Find where the given text appears and provide that cell's center as [X, Y] coordinate. 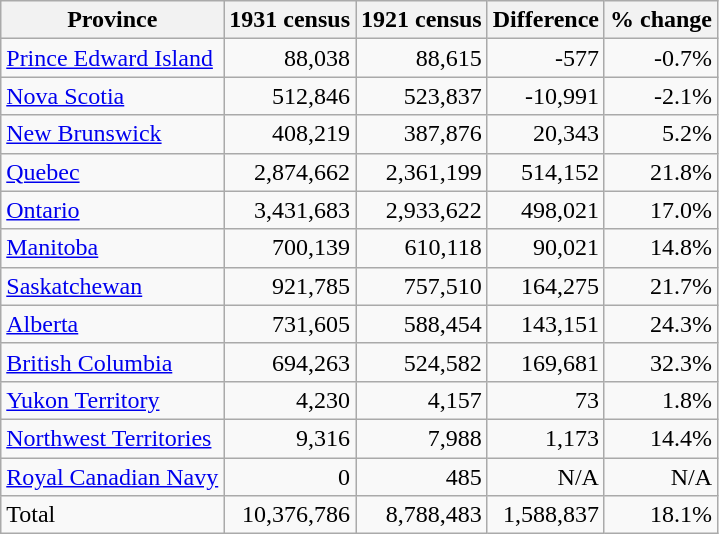
Province [112, 20]
1,588,837 [546, 515]
Difference [546, 20]
143,151 [546, 324]
498,021 [546, 210]
Nova Scotia [112, 96]
10,376,786 [290, 515]
1.8% [660, 400]
14.8% [660, 248]
512,846 [290, 96]
-577 [546, 58]
2,361,199 [422, 172]
1921 census [422, 20]
524,582 [422, 362]
Yukon Territory [112, 400]
14.4% [660, 438]
90,021 [546, 248]
514,152 [546, 172]
0 [290, 477]
21.7% [660, 286]
731,605 [290, 324]
% change [660, 20]
21.8% [660, 172]
24.3% [660, 324]
32.3% [660, 362]
17.0% [660, 210]
4,157 [422, 400]
694,263 [290, 362]
18.1% [660, 515]
73 [546, 400]
700,139 [290, 248]
Northwest Territories [112, 438]
523,837 [422, 96]
5.2% [660, 134]
1931 census [290, 20]
2,874,662 [290, 172]
8,788,483 [422, 515]
Quebec [112, 172]
-2.1% [660, 96]
-10,991 [546, 96]
757,510 [422, 286]
2,933,622 [422, 210]
164,275 [546, 286]
Prince Edward Island [112, 58]
9,316 [290, 438]
4,230 [290, 400]
Royal Canadian Navy [112, 477]
Saskatchewan [112, 286]
New Brunswick [112, 134]
588,454 [422, 324]
Ontario [112, 210]
610,118 [422, 248]
-0.7% [660, 58]
20,343 [546, 134]
British Columbia [112, 362]
Manitoba [112, 248]
485 [422, 477]
387,876 [422, 134]
1,173 [546, 438]
Total [112, 515]
169,681 [546, 362]
408,219 [290, 134]
88,615 [422, 58]
7,988 [422, 438]
88,038 [290, 58]
3,431,683 [290, 210]
921,785 [290, 286]
Alberta [112, 324]
